Provide the (X, Y) coordinate of the cell's center where the given text is located.  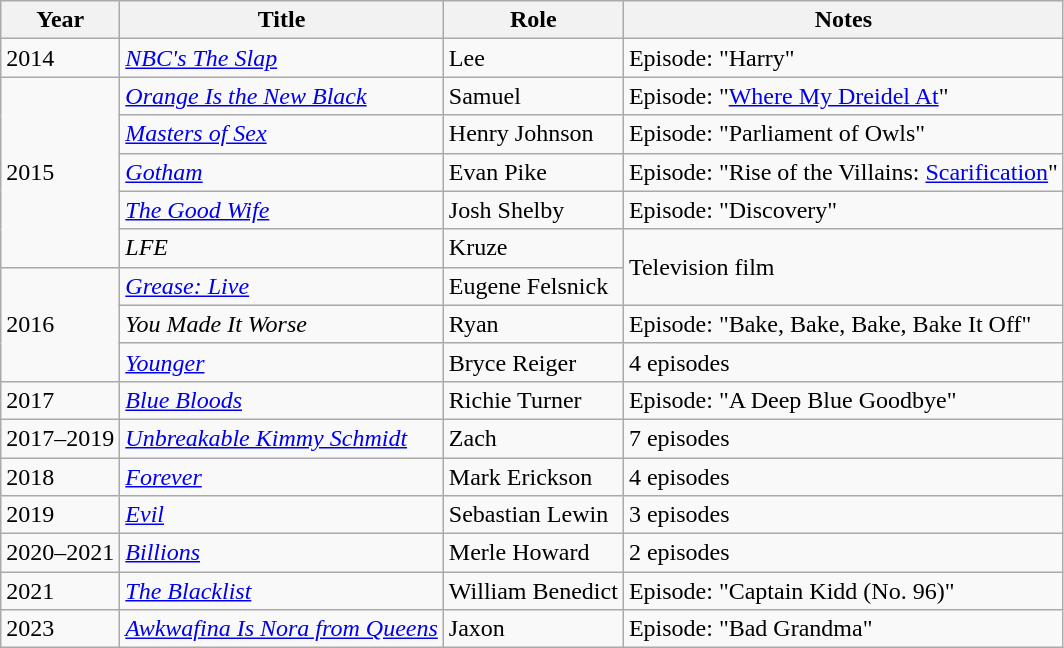
Jaxon (533, 629)
Evan Pike (533, 172)
Lee (533, 58)
Episode: "Bad Grandma" (843, 629)
Ryan (533, 324)
Samuel (533, 96)
The Blacklist (282, 591)
7 episodes (843, 438)
Sebastian Lewin (533, 515)
2020–2021 (60, 553)
Notes (843, 20)
Mark Erickson (533, 477)
Merle Howard (533, 553)
2014 (60, 58)
The Good Wife (282, 210)
Kruze (533, 248)
Television film (843, 267)
Masters of Sex (282, 134)
2 episodes (843, 553)
Title (282, 20)
Episode: "Rise of the Villains: Scarification" (843, 172)
Grease: Live (282, 286)
3 episodes (843, 515)
2017–2019 (60, 438)
Unbreakable Kimmy Schmidt (282, 438)
Eugene Felsnick (533, 286)
2018 (60, 477)
Zach (533, 438)
Bryce Reiger (533, 362)
Awkwafina Is Nora from Queens (282, 629)
Blue Bloods (282, 400)
Josh Shelby (533, 210)
Episode: "Harry" (843, 58)
Gotham (282, 172)
2019 (60, 515)
2017 (60, 400)
2015 (60, 172)
Role (533, 20)
Younger (282, 362)
LFE (282, 248)
2016 (60, 324)
Episode: "Discovery" (843, 210)
Episode: "Captain Kidd (No. 96)" (843, 591)
Episode: "A Deep Blue Goodbye" (843, 400)
Billions (282, 553)
Episode: "Bake, Bake, Bake, Bake It Off" (843, 324)
William Benedict (533, 591)
Episode: "Parliament of Owls" (843, 134)
Forever (282, 477)
2021 (60, 591)
Year (60, 20)
Richie Turner (533, 400)
Orange Is the New Black (282, 96)
You Made It Worse (282, 324)
2023 (60, 629)
NBC's The Slap (282, 58)
Evil (282, 515)
Episode: "Where My Dreidel At" (843, 96)
Henry Johnson (533, 134)
